Return the (X, Y) coordinate for the center point of the cell that contains the specified text.  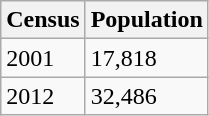
2001 (43, 58)
32,486 (146, 96)
Population (146, 20)
2012 (43, 96)
Census (43, 20)
17,818 (146, 58)
